Detect which cell encompasses the target text, then output its (x, y) center coordinate. 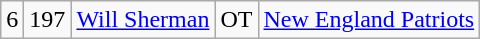
OT (236, 20)
197 (48, 20)
New England Patriots (369, 20)
Will Sherman (143, 20)
6 (12, 20)
